Detect which cell encompasses the target text, then output its (X, Y) center coordinate. 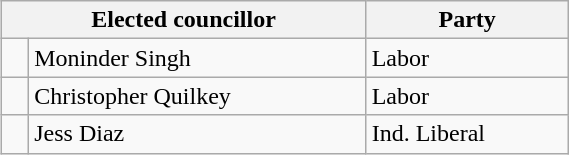
Christopher Quilkey (198, 96)
Elected councillor (184, 20)
Party (467, 20)
Jess Diaz (198, 134)
Moninder Singh (198, 58)
Ind. Liberal (467, 134)
